From the cell containing the given text, extract its center point as [X, Y] coordinate. 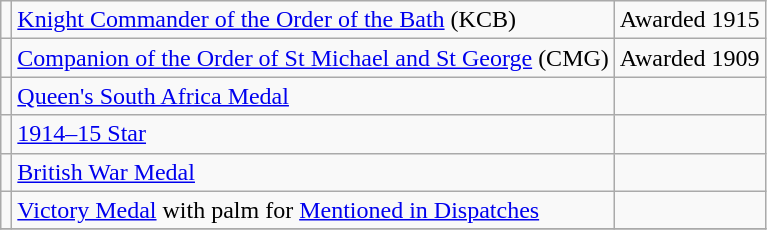
Awarded 1909 [690, 58]
Awarded 1915 [690, 20]
Companion of the Order of St Michael and St George (CMG) [314, 58]
British War Medal [314, 172]
Victory Medal with palm for Mentioned in Dispatches [314, 210]
Queen's South Africa Medal [314, 96]
1914–15 Star [314, 134]
Knight Commander of the Order of the Bath (KCB) [314, 20]
